Scan for the cell matching the given text and deliver its [X, Y] coordinate at center. 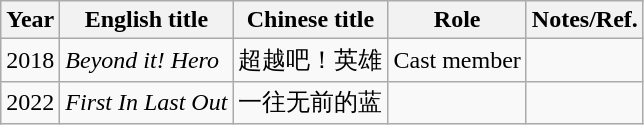
一往无前的蓝 [310, 102]
2018 [30, 60]
Chinese title [310, 20]
2022 [30, 102]
Year [30, 20]
English title [146, 20]
Notes/Ref. [584, 20]
Cast member [457, 60]
超越吧！英雄 [310, 60]
Beyond it! Hero [146, 60]
Role [457, 20]
First In Last Out [146, 102]
